Identify which cell holds the provided text, then report its (x, y) central coordinate. 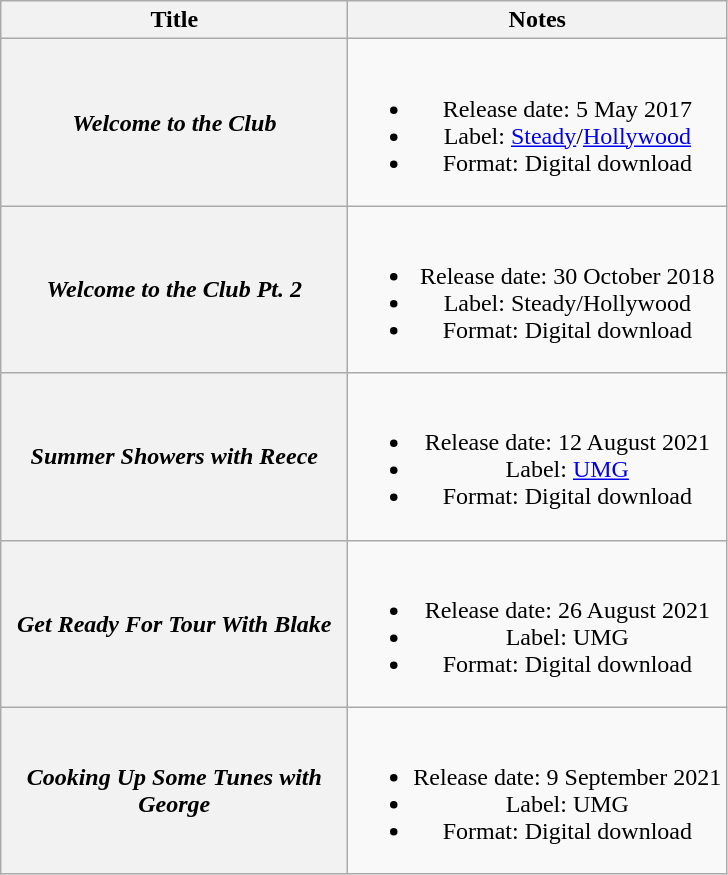
Welcome to the Club Pt. 2 (174, 290)
Release date: 30 October 2018Label: Steady/HollywoodFormat: Digital download (538, 290)
Release date: 26 August 2021Label: UMGFormat: Digital download (538, 624)
Release date: 12 August 2021Label: UMGFormat: Digital download (538, 456)
Notes (538, 20)
Get Ready For Tour With Blake (174, 624)
Title (174, 20)
Welcome to the Club (174, 122)
Cooking Up Some Tunes with George (174, 790)
Summer Showers with Reece (174, 456)
Release date: 9 September 2021Label: UMGFormat: Digital download (538, 790)
Release date: 5 May 2017Label: Steady/HollywoodFormat: Digital download (538, 122)
